Find where the given text appears and provide that cell's center as (X, Y) coordinate. 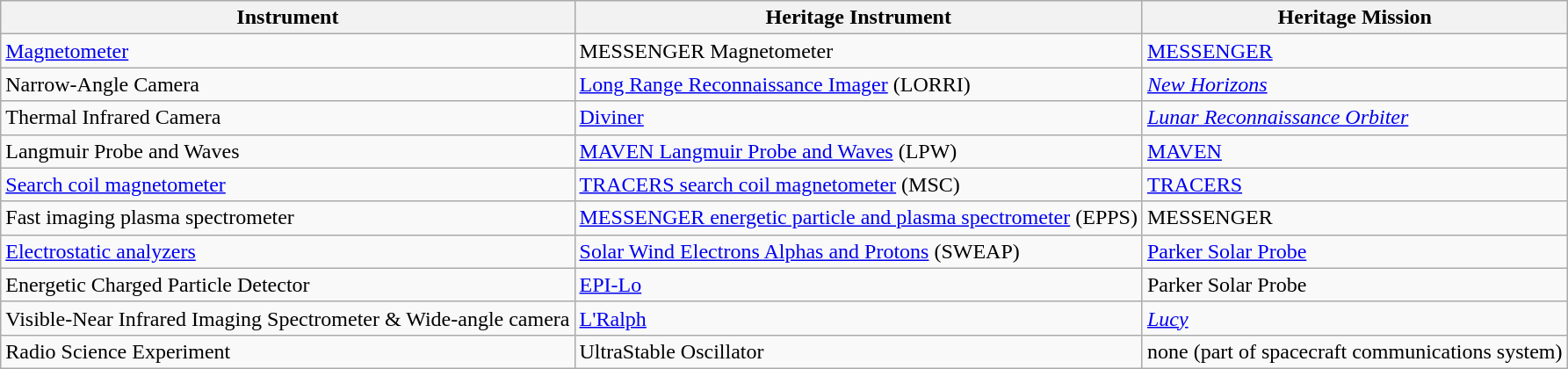
Solar Wind Electrons Alphas and Protons (SWEAP) (858, 251)
Electrostatic analyzers (288, 251)
Thermal Infrared Camera (288, 118)
Magnetometer (288, 51)
Instrument (288, 18)
Energetic Charged Particle Detector (288, 285)
UltraStable Oscillator (858, 351)
New Horizons (1355, 84)
MESSENGER Magnetometer (858, 51)
Heritage Mission (1355, 18)
Radio Science Experiment (288, 351)
TRACERS (1355, 184)
Long Range Reconnaissance Imager (LORRI) (858, 84)
Lunar Reconnaissance Orbiter (1355, 118)
Heritage Instrument (858, 18)
Search coil magnetometer (288, 184)
Langmuir Probe and Waves (288, 151)
Fast imaging plasma spectrometer (288, 218)
MAVEN Langmuir Probe and Waves (LPW) (858, 151)
TRACERS search coil magnetometer (MSC) (858, 184)
MAVEN (1355, 151)
none (part of spacecraft communications system) (1355, 351)
L'Ralph (858, 318)
Lucy (1355, 318)
EPI-Lo (858, 285)
MESSENGER energetic particle and plasma spectrometer (EPPS) (858, 218)
Narrow-Angle Camera (288, 84)
Diviner (858, 118)
Visible-Near Infrared Imaging Spectrometer & Wide-angle camera (288, 318)
